Search for the cell housing the specified text and yield its [x, y] center coordinate. 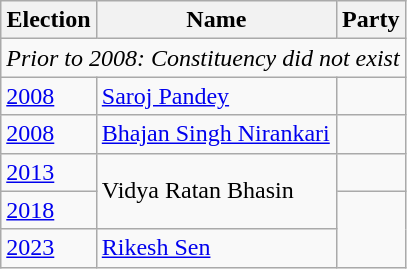
Saroj Pandey [216, 96]
Rikesh Sen [216, 248]
Prior to 2008: Constituency did not exist [203, 58]
Vidya Ratan Bhasin [216, 191]
Name [216, 20]
Bhajan Singh Nirankari [216, 134]
2013 [49, 172]
2023 [49, 248]
2018 [49, 210]
Party [370, 20]
Election [49, 20]
